From the cell containing the given text, extract its center point as (x, y) coordinate. 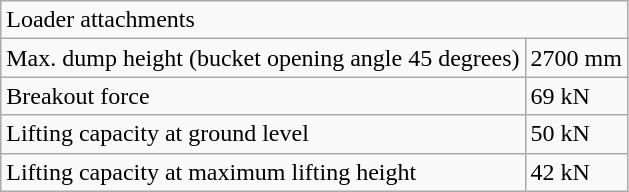
2700 mm (576, 58)
Breakout force (263, 96)
50 kN (576, 134)
Lifting capacity at maximum lifting height (263, 172)
42 kN (576, 172)
69 kN (576, 96)
Lifting capacity at ground level (263, 134)
Loader attachments (314, 20)
Max. dump height (bucket opening angle 45 degrees) (263, 58)
